Pinpoint the cell where the given text exists, returning its [x, y] midpoint coordinate. 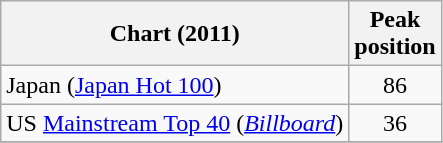
86 [395, 85]
36 [395, 123]
Chart (2011) [175, 34]
Japan (Japan Hot 100) [175, 85]
Peakposition [395, 34]
US Mainstream Top 40 (Billboard) [175, 123]
